Identify which cell holds the provided text, then report its [X, Y] central coordinate. 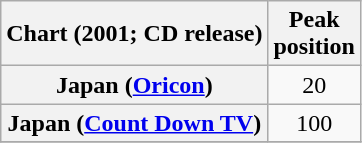
Peakposition [314, 34]
20 [314, 85]
Japan (Count Down TV) [134, 123]
Japan (Oricon) [134, 85]
Chart (2001; CD release) [134, 34]
100 [314, 123]
